For the text-containing cell, return its midpoint in [x, y] coordinate format. 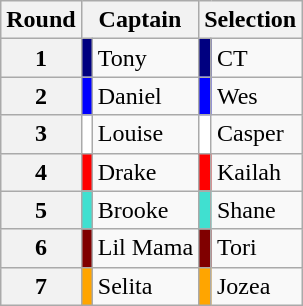
6 [41, 248]
3 [41, 134]
Tony [145, 58]
Selection [250, 20]
Drake [145, 172]
Louise [145, 134]
Lil Mama [145, 248]
Shane [256, 210]
2 [41, 96]
1 [41, 58]
Selita [145, 286]
Casper [256, 134]
Tori [256, 248]
Wes [256, 96]
4 [41, 172]
Brooke [145, 210]
Round [41, 20]
Kailah [256, 172]
CT [256, 58]
Captain [140, 20]
Daniel [145, 96]
7 [41, 286]
5 [41, 210]
Jozea [256, 286]
